Detect which cell encompasses the target text, then output its [X, Y] center coordinate. 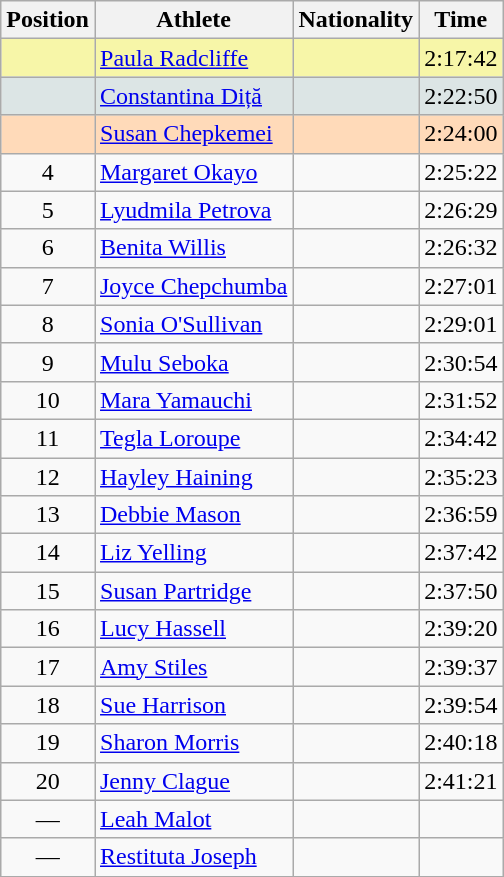
2:25:22 [461, 172]
2:36:59 [461, 515]
2:37:50 [461, 591]
18 [48, 705]
Amy Stiles [193, 667]
10 [48, 400]
Sonia O'Sullivan [193, 324]
Mulu Seboka [193, 362]
Athlete [193, 20]
6 [48, 248]
2:29:01 [461, 324]
2:37:42 [461, 553]
2:22:50 [461, 96]
15 [48, 591]
5 [48, 210]
Jenny Clague [193, 781]
13 [48, 515]
16 [48, 629]
Tegla Loroupe [193, 438]
2:30:54 [461, 362]
Position [48, 20]
Hayley Haining [193, 477]
Lucy Hassell [193, 629]
Margaret Okayo [193, 172]
Susan Chepkemei [193, 134]
4 [48, 172]
Restituta Joseph [193, 857]
2:26:29 [461, 210]
2:27:01 [461, 286]
8 [48, 324]
2:39:37 [461, 667]
14 [48, 553]
12 [48, 477]
17 [48, 667]
Constantina Diță [193, 96]
19 [48, 743]
2:39:20 [461, 629]
2:40:18 [461, 743]
Leah Malot [193, 819]
Lyudmila Petrova [193, 210]
2:35:23 [461, 477]
Mara Yamauchi [193, 400]
Debbie Mason [193, 515]
Time [461, 20]
2:31:52 [461, 400]
Susan Partridge [193, 591]
2:39:54 [461, 705]
2:24:00 [461, 134]
2:34:42 [461, 438]
Paula Radcliffe [193, 58]
11 [48, 438]
Nationality [356, 20]
Sue Harrison [193, 705]
20 [48, 781]
Liz Yelling [193, 553]
9 [48, 362]
2:26:32 [461, 248]
7 [48, 286]
2:41:21 [461, 781]
Joyce Chepchumba [193, 286]
2:17:42 [461, 58]
Benita Willis [193, 248]
Sharon Morris [193, 743]
